Identify which cell holds the provided text, then report its [X, Y] central coordinate. 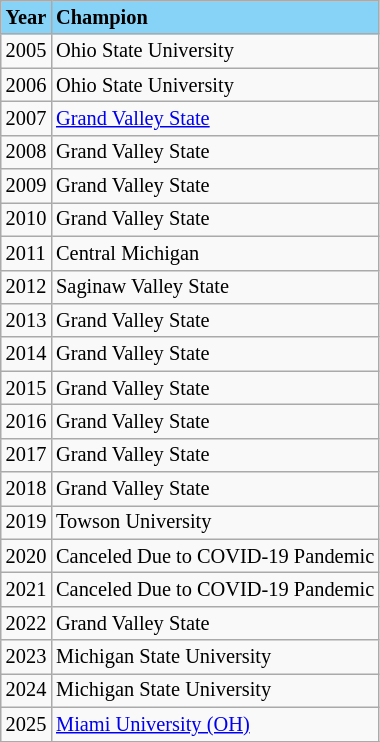
Towson University [215, 522]
2018 [26, 489]
2015 [26, 388]
2005 [26, 51]
Saginaw Valley State [215, 287]
Central Michigan [215, 253]
2011 [26, 253]
2014 [26, 354]
2012 [26, 287]
2024 [26, 690]
2023 [26, 657]
2006 [26, 85]
2009 [26, 186]
2013 [26, 320]
2020 [26, 556]
2022 [26, 623]
2008 [26, 152]
Champion [215, 17]
2021 [26, 589]
2010 [26, 219]
2016 [26, 421]
Year [26, 17]
2007 [26, 118]
Miami University (OH) [215, 724]
2019 [26, 522]
2017 [26, 455]
2025 [26, 724]
